Provide the (X, Y) coordinate of the cell's center where the given text is located.  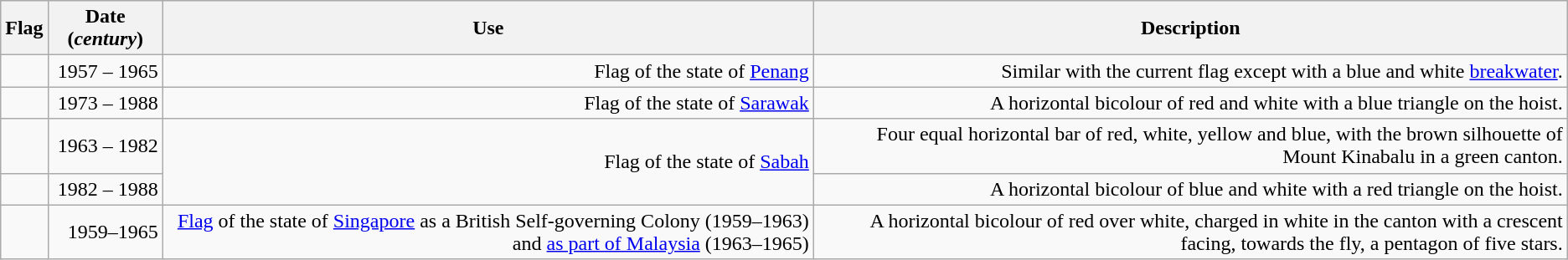
Description (1190, 28)
Flag of the state of Penang (487, 71)
A horizontal bicolour of blue and white with a red triangle on the hoist. (1190, 189)
1973 – 1988 (106, 103)
A horizontal bicolour of red over white, charged in white in the canton with a crescent facing, towards the fly, a pentagon of five stars. (1190, 232)
Use (487, 28)
Similar with the current flag except with a blue and white breakwater. (1190, 71)
Flag of the state of Singapore as a British Self-governing Colony (1959–1963) and as part of Malaysia (1963–1965) (487, 232)
1957 – 1965 (106, 71)
1959–1965 (106, 232)
1963 – 1982 (106, 145)
Flag (24, 28)
Four equal horizontal bar of red, white, yellow and blue, with the brown silhouette of Mount Kinabalu in a green canton. (1190, 145)
Flag of the state of Sarawak (487, 103)
A horizontal bicolour of red and white with a blue triangle on the hoist. (1190, 103)
Date (century) (106, 28)
1982 – 1988 (106, 189)
Flag of the state of Sabah (487, 162)
